Determine the [X, Y] coordinate at the center of the cell enclosing the given text.  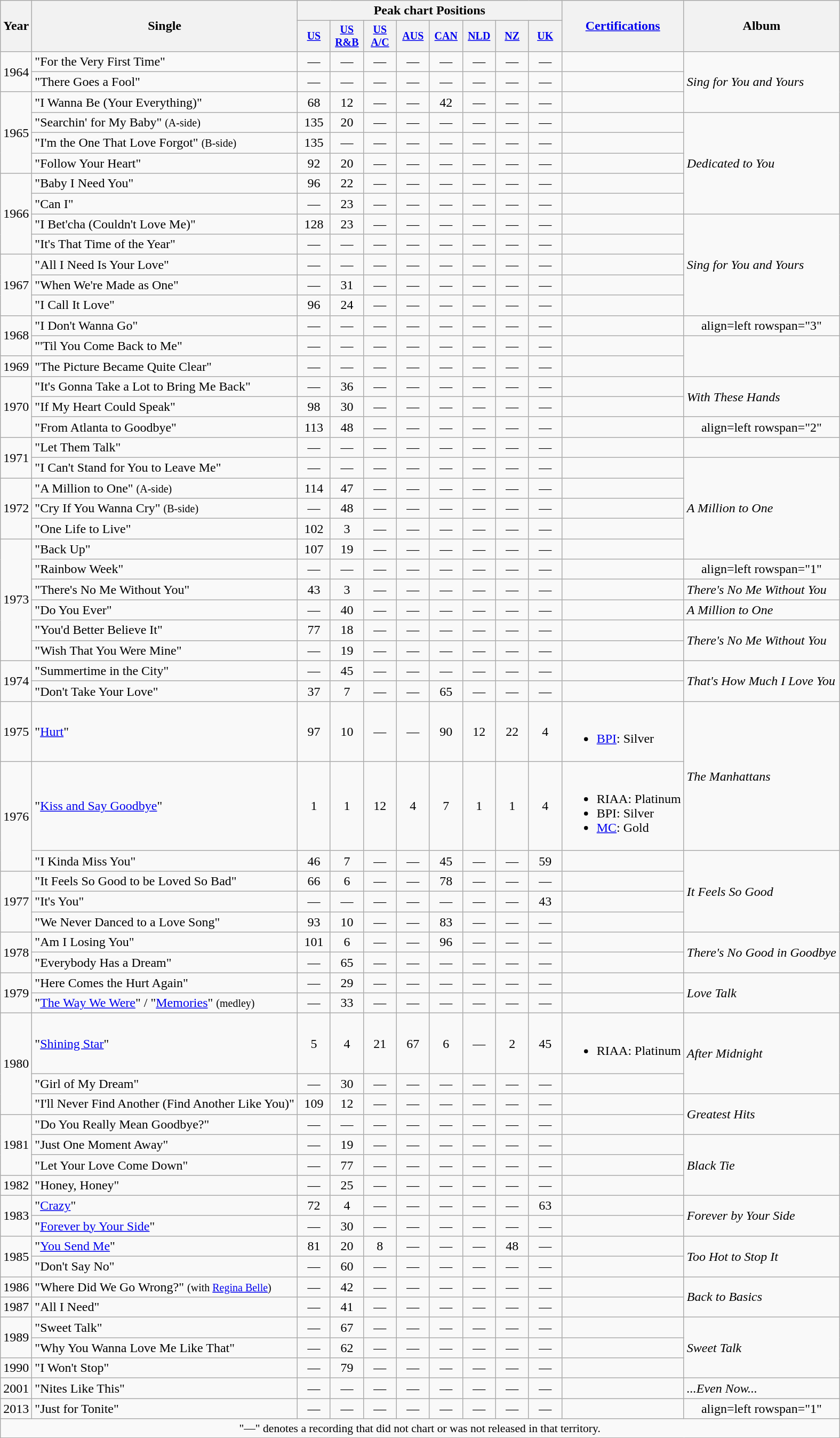
"The Way We Were" / "Memories" (medley) [165, 1003]
1967 [16, 285]
1981 [16, 1145]
1982 [16, 1185]
Album [762, 26]
1987 [16, 1307]
"You Send Me" [165, 1246]
62 [347, 1348]
109 [314, 1104]
"Sweet Talk" [165, 1328]
Dedicated to You [762, 163]
"Do You Ever" [165, 610]
1972 [16, 509]
"Just One Moment Away" [165, 1145]
1974 [16, 681]
"If My Heart Could Speak" [165, 407]
47 [347, 488]
25 [347, 1185]
Peak chart Positions [429, 11]
41 [347, 1307]
"Follow Your Heart" [165, 163]
Single [165, 26]
2 [512, 1044]
1990 [16, 1368]
"Kiss and Say Goodbye" [165, 806]
36 [347, 386]
1970 [16, 407]
The Manhattans [762, 776]
"A Million to One" (A-side) [165, 488]
"Just for Tonite" [165, 1409]
1983 [16, 1215]
"Hurt" [165, 731]
"Cry If You Wanna Cry" (B-side) [165, 509]
92 [314, 163]
Back to Basics [762, 1297]
"It's Gonna Take a Lot to Bring Me Back" [165, 386]
USA/C [380, 36]
113 [314, 427]
1989 [16, 1338]
align=left rowspan="3" [762, 325]
US [314, 36]
1978 [16, 952]
128 [314, 224]
90 [446, 731]
"All I Need" [165, 1307]
AUS [413, 36]
"'Til You Come Back to Me" [165, 346]
"All I Need Is Your Love" [165, 265]
46 [314, 861]
114 [314, 488]
72 [314, 1205]
"There Goes a Fool" [165, 82]
"There's No Me Without You" [165, 590]
"It's You" [165, 902]
"Wish That You Were Mine" [165, 650]
"Everybody Has a Dream" [165, 963]
It Feels So Good [762, 891]
"Crazy" [165, 1205]
1975 [16, 731]
18 [347, 630]
2001 [16, 1388]
align=left rowspan="2" [762, 427]
"From Atlanta to Goodbye" [165, 427]
"You'd Better Believe It" [165, 630]
...Even Now... [762, 1388]
NZ [512, 36]
"Forever by Your Side" [165, 1226]
"Here Comes the Hurt Again" [165, 983]
"I'll Never Find Another (Find Another Like You)" [165, 1104]
78 [446, 881]
"Can I" [165, 204]
63 [545, 1205]
31 [347, 285]
81 [314, 1246]
"I Call It Love" [165, 305]
"Girl of My Dream" [165, 1084]
"I'm the One That Love Forgot" (B-side) [165, 143]
"I Bet'cha (Couldn't Love Me)" [165, 224]
1965 [16, 132]
1971 [16, 457]
"Back Up" [165, 549]
"I Can't Stand for You to Leave Me" [165, 468]
"Let Your Love Come Down" [165, 1165]
40 [347, 610]
1976 [16, 816]
1964 [16, 71]
83 [446, 922]
24 [347, 305]
"—" denotes a recording that did not chart or was not released in that territory. [420, 1428]
101 [314, 942]
"Let Them Talk" [165, 447]
There's No Good in Goodbye [762, 952]
Certifications [623, 26]
1980 [16, 1064]
2013 [16, 1409]
"We Never Danced to a Love Song" [165, 922]
"It Feels So Good to be Loved So Bad" [165, 881]
1973 [16, 600]
98 [314, 407]
UK [545, 36]
"Don't Take Your Love" [165, 691]
"It's That Time of the Year" [165, 244]
"Don't Say No" [165, 1267]
Sweet Talk [762, 1348]
"I Won't Stop" [165, 1368]
1979 [16, 993]
"I Wanna Be (Your Everything)" [165, 102]
Love Talk [762, 993]
USR&B [347, 36]
1985 [16, 1256]
"Where Did We Go Wrong?" (with Regina Belle) [165, 1287]
1968 [16, 336]
33 [347, 1003]
102 [314, 529]
"One Life to Live" [165, 529]
"Do You Really Mean Goodbye?" [165, 1124]
97 [314, 731]
Too Hot to Stop It [762, 1256]
"Nites Like This" [165, 1388]
"Honey, Honey" [165, 1185]
"Baby I Need You" [165, 184]
"Why You Wanna Love Me Like That" [165, 1348]
RIAA: Platinum [623, 1044]
93 [314, 922]
5 [314, 1044]
107 [314, 549]
"Shining Star" [165, 1044]
After Midnight [762, 1053]
Forever by Your Side [762, 1215]
8 [380, 1246]
60 [347, 1267]
"Searchin' for My Baby" (A-side) [165, 122]
1969 [16, 366]
"I Kinda Miss You" [165, 861]
66 [314, 881]
1986 [16, 1287]
59 [545, 861]
NLD [479, 36]
1966 [16, 214]
Greatest Hits [762, 1114]
79 [347, 1368]
"I Don't Wanna Go" [165, 325]
"Rainbow Week" [165, 569]
BPI: Silver [623, 731]
With These Hands [762, 396]
29 [347, 983]
"Am I Losing You" [165, 942]
"Summertime in the City" [165, 671]
Year [16, 26]
37 [314, 691]
"When We're Made as One" [165, 285]
That's How Much I Love You [762, 681]
1977 [16, 901]
21 [380, 1044]
Black Tie [762, 1165]
"For the Very First Time" [165, 61]
"The Picture Became Quite Clear" [165, 366]
68 [314, 102]
RIAA: PlatinumBPI: SilverMC: Gold [623, 806]
CAN [446, 36]
